Determine the [x, y] coordinate at the center of the cell enclosing the given text.  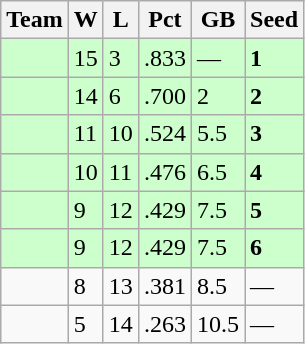
.381 [164, 286]
6.5 [218, 172]
GB [218, 20]
.476 [164, 172]
Pct [164, 20]
15 [86, 58]
4 [274, 172]
W [86, 20]
.263 [164, 324]
Seed [274, 20]
13 [120, 286]
8.5 [218, 286]
.833 [164, 58]
.700 [164, 96]
5.5 [218, 134]
1 [274, 58]
10.5 [218, 324]
Team [35, 20]
.524 [164, 134]
L [120, 20]
8 [86, 286]
